Return (X, Y) of the center of cell containing provided text 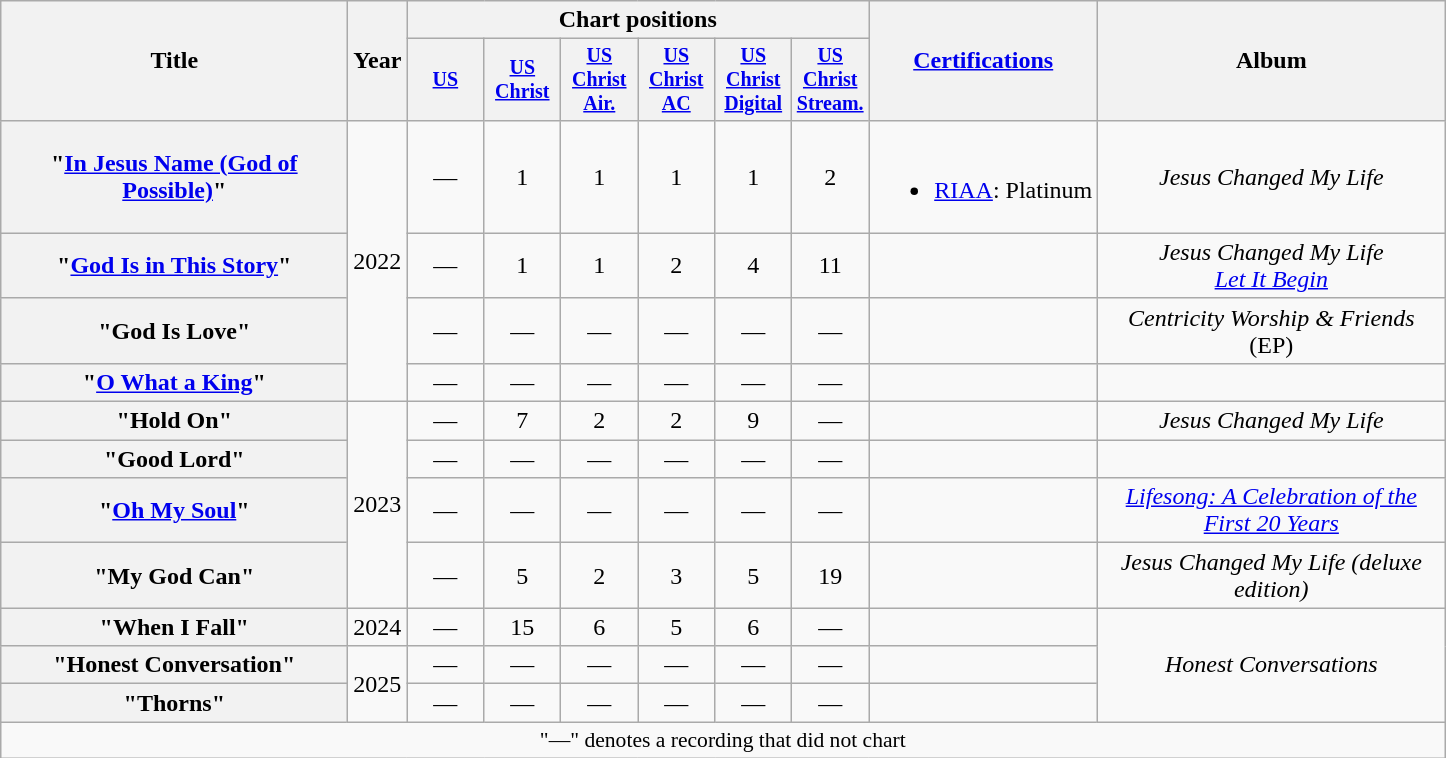
2024 (378, 627)
2025 (378, 684)
US (446, 80)
"My God Can" (174, 576)
"In Jesus Name (God of Possible)" (174, 176)
9 (754, 421)
19 (830, 576)
Certifications (984, 61)
"Oh My Soul" (174, 510)
"Thorns" (174, 703)
RIAA: Platinum (984, 176)
USChristDigital (754, 80)
USChrist AC (676, 80)
Jesus Changed My Life (deluxe edition) (1272, 576)
"O What a King" (174, 382)
Year (378, 61)
Jesus Changed My LifeLet It Begin (1272, 266)
11 (830, 266)
"God Is Love" (174, 330)
USChrist Air. (600, 80)
"—" denotes a recording that did not chart (723, 740)
"Honest Conversation" (174, 665)
7 (522, 421)
"Hold On" (174, 421)
2023 (378, 505)
"God Is in This Story" (174, 266)
Centricity Worship & Friends (EP) (1272, 330)
Lifesong: A Celebration of the First 20 Years (1272, 510)
3 (676, 576)
"When I Fall" (174, 627)
Title (174, 61)
USChrist (522, 80)
Chart positions (638, 20)
2022 (378, 260)
15 (522, 627)
USChristStream. (830, 80)
Honest Conversations (1272, 665)
Album (1272, 61)
"Good Lord" (174, 459)
4 (754, 266)
